Locate the cell with the specified text and output its [X, Y] center coordinate. 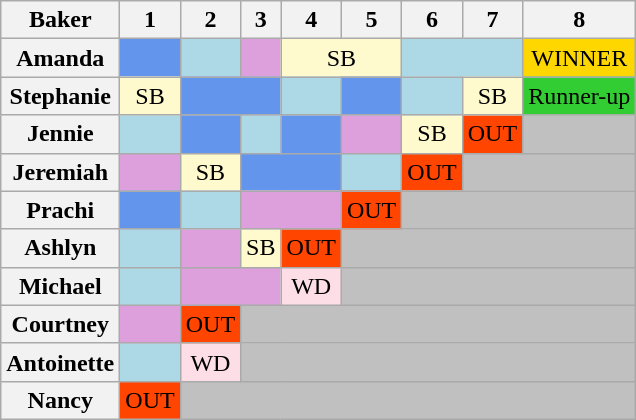
Stephanie [60, 96]
2 [210, 20]
3 [261, 20]
Prachi [60, 210]
Courtney [60, 324]
Runner-up [580, 96]
4 [311, 20]
1 [150, 20]
Amanda [60, 58]
Nancy [60, 400]
WINNER [580, 58]
Baker [60, 20]
Antoinette [60, 362]
Jennie [60, 134]
Jeremiah [60, 172]
8 [580, 20]
Ashlyn [60, 248]
7 [492, 20]
Michael [60, 286]
5 [371, 20]
6 [432, 20]
